Scan for the cell matching the given text and deliver its (X, Y) coordinate at center. 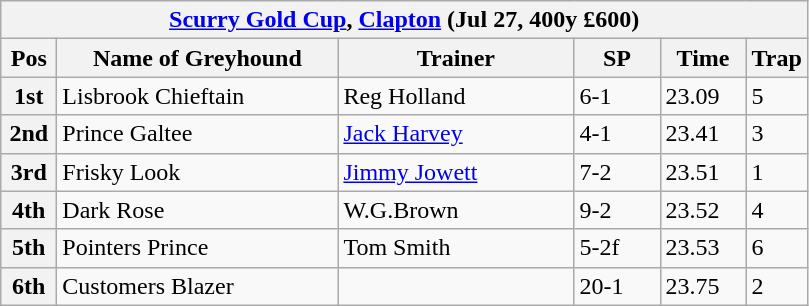
6 (776, 248)
23.41 (703, 134)
Jimmy Jowett (456, 172)
2nd (29, 134)
Frisky Look (198, 172)
1st (29, 96)
23.53 (703, 248)
5 (776, 96)
20-1 (617, 286)
1 (776, 172)
6th (29, 286)
3 (776, 134)
Scurry Gold Cup, Clapton (Jul 27, 400y £600) (404, 20)
Trap (776, 58)
W.G.Brown (456, 210)
Lisbrook Chieftain (198, 96)
4-1 (617, 134)
Name of Greyhound (198, 58)
Jack Harvey (456, 134)
6-1 (617, 96)
4 (776, 210)
Dark Rose (198, 210)
2 (776, 286)
5-2f (617, 248)
23.75 (703, 286)
4th (29, 210)
Customers Blazer (198, 286)
23.52 (703, 210)
3rd (29, 172)
Trainer (456, 58)
23.51 (703, 172)
Pos (29, 58)
Prince Galtee (198, 134)
Tom Smith (456, 248)
23.09 (703, 96)
9-2 (617, 210)
Pointers Prince (198, 248)
5th (29, 248)
Reg Holland (456, 96)
7-2 (617, 172)
Time (703, 58)
SP (617, 58)
